Detect which cell encompasses the target text, then output its (X, Y) center coordinate. 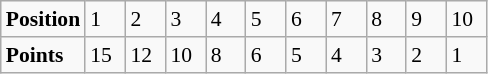
9 (426, 19)
12 (145, 55)
15 (105, 55)
7 (346, 19)
Points (43, 55)
Position (43, 19)
